Locate the cell with the specified text and output its [X, Y] center coordinate. 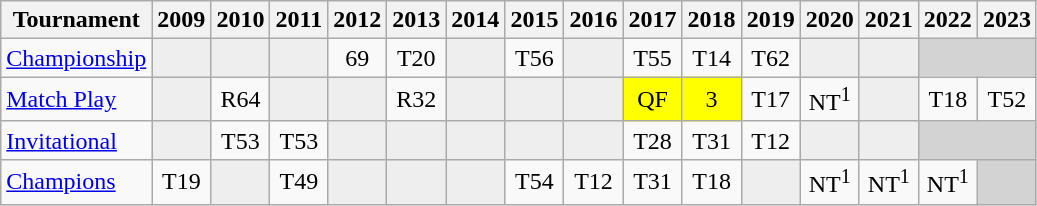
T54 [534, 182]
T62 [770, 58]
2016 [594, 20]
T55 [652, 58]
T28 [652, 140]
Champions [76, 182]
3 [712, 100]
T19 [182, 182]
T56 [534, 58]
T14 [712, 58]
2018 [712, 20]
2019 [770, 20]
2022 [948, 20]
2023 [1006, 20]
R64 [240, 100]
2020 [830, 20]
QF [652, 100]
Invitational [76, 140]
2021 [888, 20]
Championship [76, 58]
2012 [358, 20]
Tournament [76, 20]
Match Play [76, 100]
2017 [652, 20]
T52 [1006, 100]
2009 [182, 20]
69 [358, 58]
R32 [416, 100]
2014 [476, 20]
2015 [534, 20]
2013 [416, 20]
T17 [770, 100]
T20 [416, 58]
T49 [299, 182]
2011 [299, 20]
2010 [240, 20]
